Find where the given text appears and provide that cell's center as (x, y) coordinate. 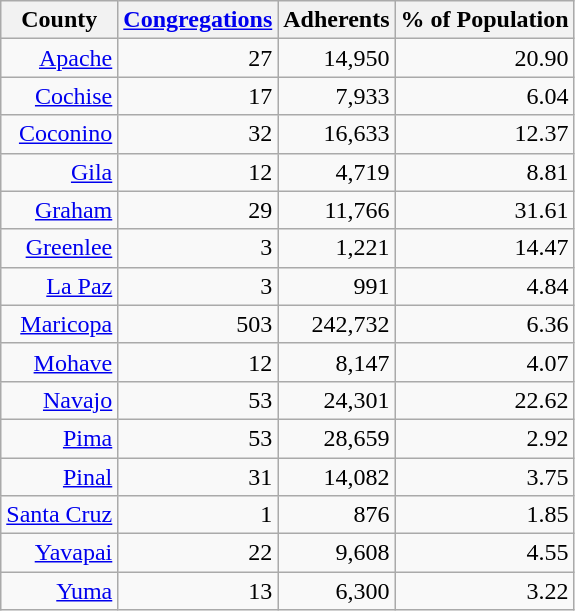
14,950 (336, 58)
28,659 (336, 438)
Graham (60, 210)
6.04 (484, 96)
29 (198, 210)
16,633 (336, 134)
Santa Cruz (60, 515)
27 (198, 58)
1 (198, 515)
Congregations (198, 20)
876 (336, 515)
9,608 (336, 553)
3.75 (484, 477)
1.85 (484, 515)
8,147 (336, 362)
Yavapai (60, 553)
Adherents (336, 20)
22 (198, 553)
Pima (60, 438)
8.81 (484, 172)
Coconino (60, 134)
4.07 (484, 362)
2.92 (484, 438)
Yuma (60, 591)
503 (198, 324)
Pinal (60, 477)
13 (198, 591)
32 (198, 134)
11,766 (336, 210)
14.47 (484, 248)
20.90 (484, 58)
1,221 (336, 248)
4.84 (484, 286)
7,933 (336, 96)
6.36 (484, 324)
Maricopa (60, 324)
Navajo (60, 400)
Greenlee (60, 248)
24,301 (336, 400)
Mohave (60, 362)
% of Population (484, 20)
6,300 (336, 591)
Apache (60, 58)
14,082 (336, 477)
22.62 (484, 400)
17 (198, 96)
La Paz (60, 286)
12.37 (484, 134)
Gila (60, 172)
31 (198, 477)
4.55 (484, 553)
31.61 (484, 210)
County (60, 20)
Cochise (60, 96)
991 (336, 286)
3.22 (484, 591)
242,732 (336, 324)
4,719 (336, 172)
